Provide the (x, y) coordinate of the cell's center where the given text is located.  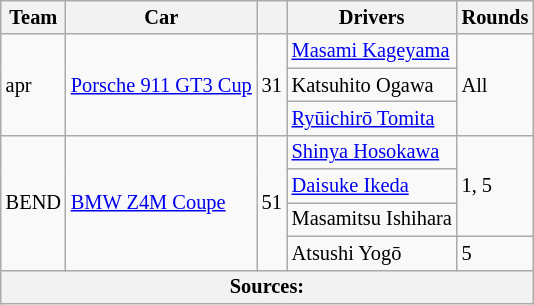
1, 5 (496, 186)
Masamitsu Ishihara (372, 219)
Ryūichirō Tomita (372, 118)
Katsuhito Ogawa (372, 85)
Rounds (496, 17)
Daisuke Ikeda (372, 186)
31 (272, 84)
apr (34, 84)
Car (162, 17)
All (496, 84)
BEND (34, 202)
Atsushi Yogō (372, 253)
Porsche 911 GT3 Cup (162, 84)
Shinya Hosokawa (372, 152)
Drivers (372, 17)
Masami Kageyama (372, 51)
BMW Z4M Coupe (162, 202)
Sources: (267, 287)
5 (496, 253)
51 (272, 202)
Team (34, 17)
